Pinpoint the cell where the given text exists, returning its (X, Y) midpoint coordinate. 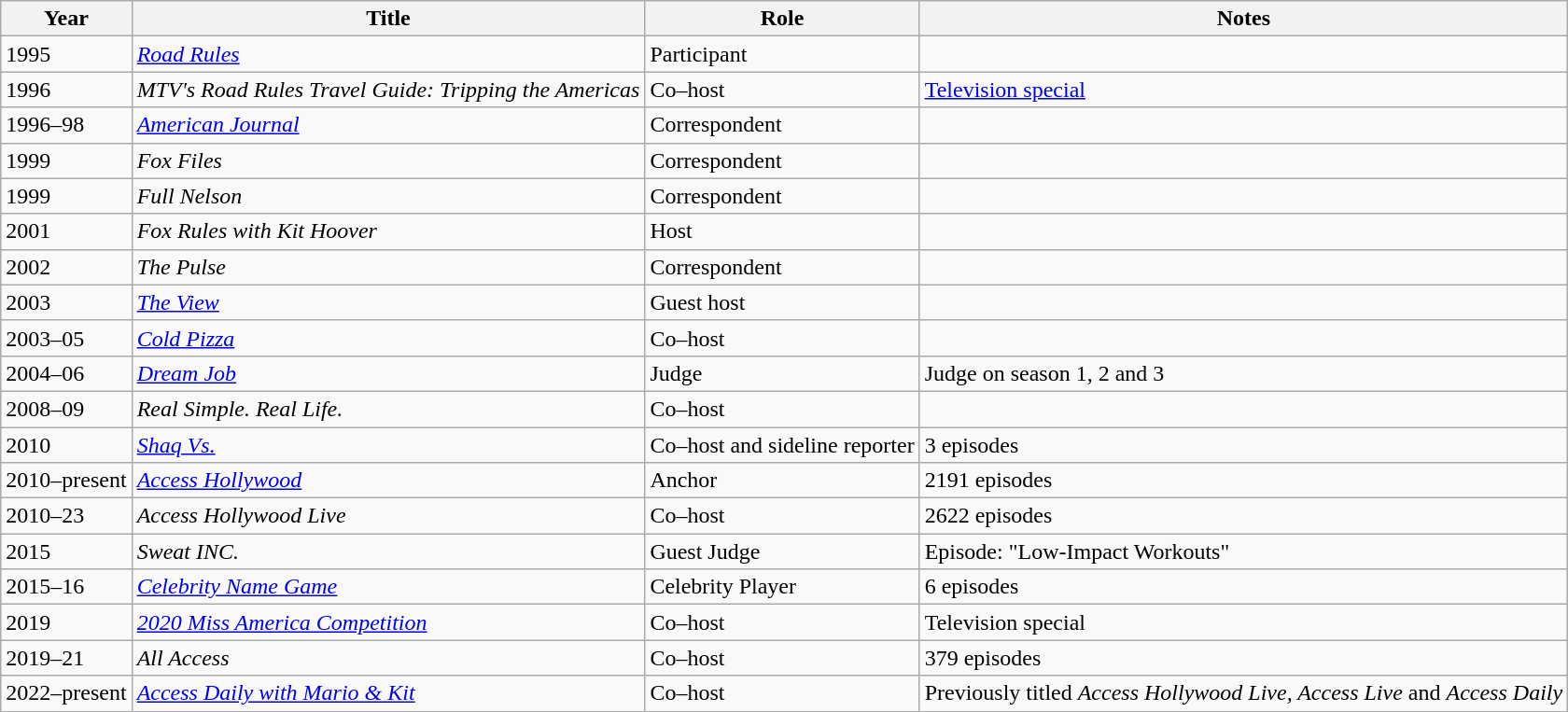
American Journal (388, 125)
Dream Job (388, 373)
2008–09 (66, 409)
Access Hollywood Live (388, 516)
Access Daily with Mario & Kit (388, 693)
All Access (388, 658)
Fox Files (388, 161)
Host (782, 231)
Previously titled Access Hollywood Live, Access Live and Access Daily (1243, 693)
Fox Rules with Kit Hoover (388, 231)
2010 (66, 445)
Road Rules (388, 54)
2022–present (66, 693)
2191 episodes (1243, 481)
2015–16 (66, 587)
2003 (66, 302)
Guest host (782, 302)
1995 (66, 54)
379 episodes (1243, 658)
Participant (782, 54)
Real Simple. Real Life. (388, 409)
2002 (66, 267)
6 episodes (1243, 587)
The View (388, 302)
2010–23 (66, 516)
Sweat INC. (388, 551)
Cold Pizza (388, 338)
2015 (66, 551)
2010–present (66, 481)
Access Hollywood (388, 481)
2004–06 (66, 373)
MTV's Road Rules Travel Guide: Tripping the Americas (388, 90)
1996 (66, 90)
Shaq Vs. (388, 445)
Anchor (782, 481)
Co–host and sideline reporter (782, 445)
Title (388, 19)
2020 Miss America Competition (388, 622)
2003–05 (66, 338)
Year (66, 19)
Role (782, 19)
Celebrity Player (782, 587)
Celebrity Name Game (388, 587)
The Pulse (388, 267)
2019–21 (66, 658)
Full Nelson (388, 196)
1996–98 (66, 125)
2001 (66, 231)
Judge on season 1, 2 and 3 (1243, 373)
Notes (1243, 19)
2019 (66, 622)
Guest Judge (782, 551)
Judge (782, 373)
2622 episodes (1243, 516)
3 episodes (1243, 445)
Episode: "Low-Impact Workouts" (1243, 551)
